Extract the (x, y) coordinate from the center of the cell holding the provided text.  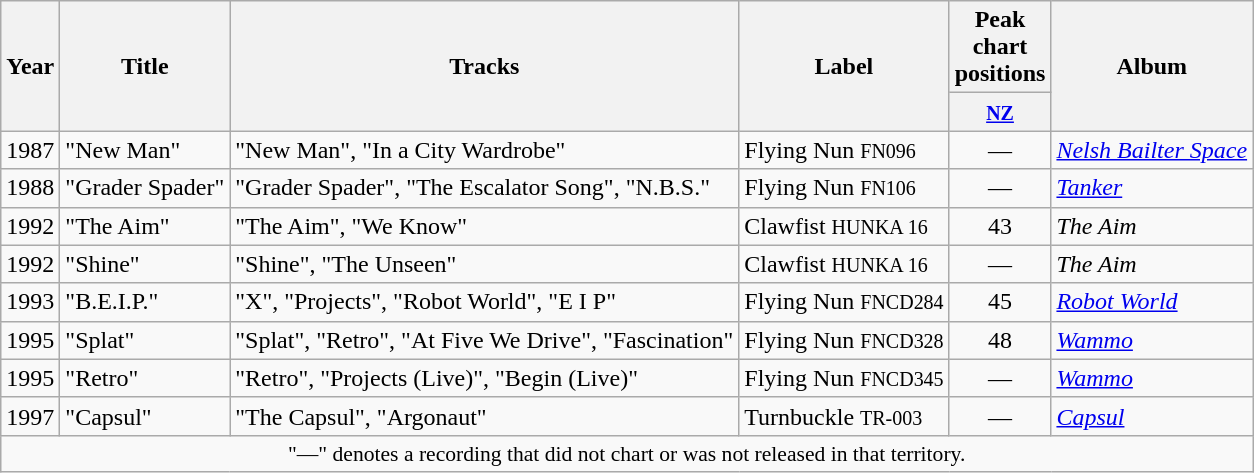
43 (1000, 226)
"Retro" (145, 378)
Flying Nun FNCD328 (844, 340)
"New Man", "In a City Wardrobe" (484, 150)
Album (1152, 66)
Tanker (1152, 188)
1988 (30, 188)
"X", "Projects", "Robot World", "E I P" (484, 302)
Capsul (1152, 416)
NZ (1000, 112)
"Splat", "Retro", "At Five We Drive", "Fascination" (484, 340)
45 (1000, 302)
Flying Nun FNCD345 (844, 378)
1997 (30, 416)
Peak chart positions (1000, 47)
"The Aim", "We Know" (484, 226)
"Retro", "Projects (Live)", "Begin (Live)" (484, 378)
1993 (30, 302)
"Grader Spader" (145, 188)
"—" denotes a recording that did not chart or was not released in that territory. (627, 453)
"B.E.I.P." (145, 302)
Year (30, 66)
"The Capsul", "Argonaut" (484, 416)
Turnbuckle TR-003 (844, 416)
"The Aim" (145, 226)
Flying Nun FNCD284 (844, 302)
"Capsul" (145, 416)
Title (145, 66)
Flying Nun FN096 (844, 150)
"New Man" (145, 150)
1987 (30, 150)
Flying Nun FN106 (844, 188)
"Grader Spader", "The Escalator Song", "N.B.S." (484, 188)
"Shine", "The Unseen" (484, 264)
48 (1000, 340)
"Shine" (145, 264)
Label (844, 66)
Nelsh Bailter Space (1152, 150)
"Splat" (145, 340)
Tracks (484, 66)
Robot World (1152, 302)
